Identify which cell holds the provided text, then report its (x, y) central coordinate. 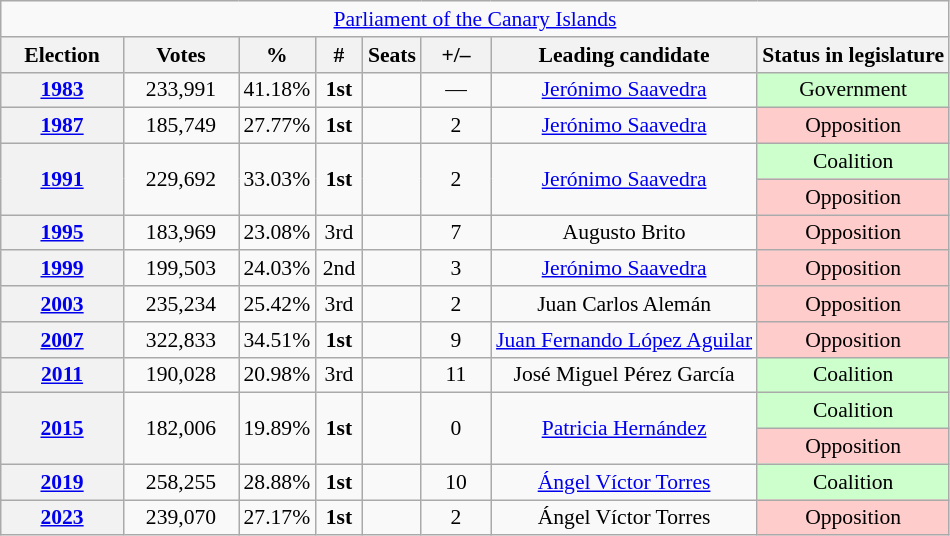
10 (456, 482)
Parliament of the Canary Islands (475, 19)
Juan Fernando López Aguilar (624, 340)
11 (456, 375)
19.89% (276, 428)
7 (456, 233)
Government (853, 90)
2019 (62, 482)
33.03% (276, 180)
Votes (180, 55)
+/– (456, 55)
229,692 (180, 180)
190,028 (180, 375)
3 (456, 269)
Status in legislature (853, 55)
Seats (392, 55)
28.88% (276, 482)
9 (456, 340)
0 (456, 428)
322,833 (180, 340)
2023 (62, 518)
2007 (62, 340)
Leading candidate (624, 55)
182,006 (180, 428)
% (276, 55)
2nd (339, 269)
258,255 (180, 482)
Election (62, 55)
41.18% (276, 90)
Juan Carlos Alemán (624, 304)
José Miguel Pérez García (624, 375)
1999 (62, 269)
# (339, 55)
199,503 (180, 269)
27.17% (276, 518)
34.51% (276, 340)
2003 (62, 304)
— (456, 90)
27.77% (276, 126)
1995 (62, 233)
Augusto Brito (624, 233)
1991 (62, 180)
2011 (62, 375)
23.08% (276, 233)
25.42% (276, 304)
2015 (62, 428)
239,070 (180, 518)
233,991 (180, 90)
1987 (62, 126)
24.03% (276, 269)
1983 (62, 90)
183,969 (180, 233)
185,749 (180, 126)
Patricia Hernández (624, 428)
235,234 (180, 304)
20.98% (276, 375)
